From the cell containing the given text, extract its center point as [X, Y] coordinate. 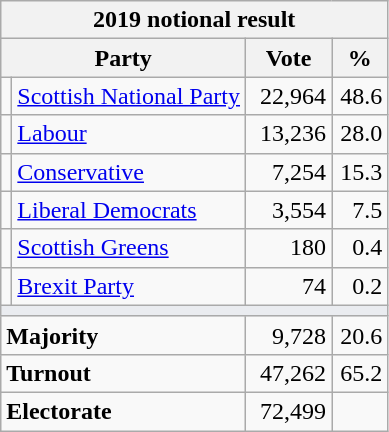
Conservative [129, 172]
Turnout [124, 373]
72,499 [289, 411]
15.3 [360, 172]
3,554 [289, 210]
7,254 [289, 172]
20.6 [360, 335]
0.2 [360, 286]
Brexit Party [129, 286]
Party [124, 58]
22,964 [289, 96]
47,262 [289, 373]
28.0 [360, 134]
Scottish Greens [129, 248]
65.2 [360, 373]
% [360, 58]
7.5 [360, 210]
Electorate [124, 411]
Vote [289, 58]
Majority [124, 335]
Liberal Democrats [129, 210]
74 [289, 286]
48.6 [360, 96]
Scottish National Party [129, 96]
180 [289, 248]
2019 notional result [194, 20]
13,236 [289, 134]
Labour [129, 134]
9,728 [289, 335]
0.4 [360, 248]
